From the cell containing the given text, extract its center point as (X, Y) coordinate. 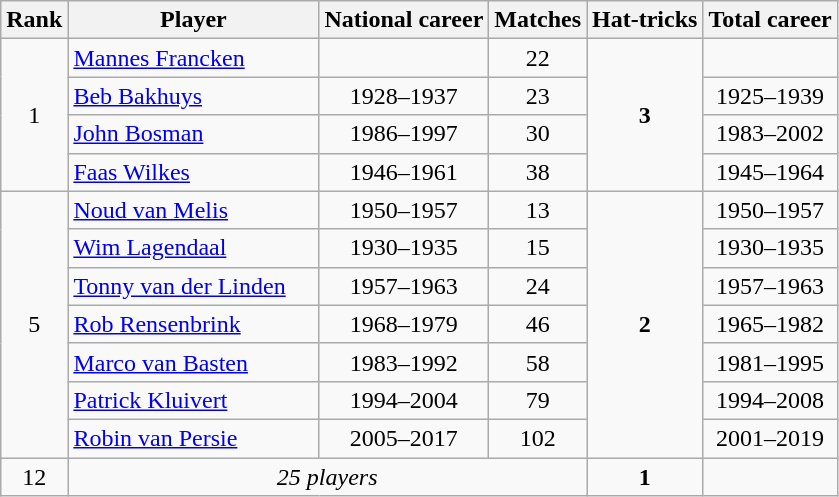
Player (194, 20)
Mannes Francken (194, 58)
Tonny van der Linden (194, 286)
Total career (770, 20)
Robin van Persie (194, 438)
National career (404, 20)
1986–1997 (404, 134)
23 (538, 96)
Wim Lagendaal (194, 248)
Marco van Basten (194, 362)
102 (538, 438)
1965–1982 (770, 324)
1981–1995 (770, 362)
John Bosman (194, 134)
1994–2004 (404, 400)
1928–1937 (404, 96)
Noud van Melis (194, 210)
Matches (538, 20)
1968–1979 (404, 324)
1994–2008 (770, 400)
58 (538, 362)
46 (538, 324)
Rank (34, 20)
25 players (328, 477)
Hat-tricks (645, 20)
13 (538, 210)
Rob Rensenbrink (194, 324)
Beb Bakhuys (194, 96)
2005–2017 (404, 438)
1983–2002 (770, 134)
15 (538, 248)
12 (34, 477)
22 (538, 58)
1983–1992 (404, 362)
24 (538, 286)
30 (538, 134)
38 (538, 172)
2001–2019 (770, 438)
Patrick Kluivert (194, 400)
1945–1964 (770, 172)
1946–1961 (404, 172)
1925–1939 (770, 96)
79 (538, 400)
3 (645, 115)
5 (34, 324)
Faas Wilkes (194, 172)
2 (645, 324)
